Locate the cell with the specified text and output its [X, Y] center coordinate. 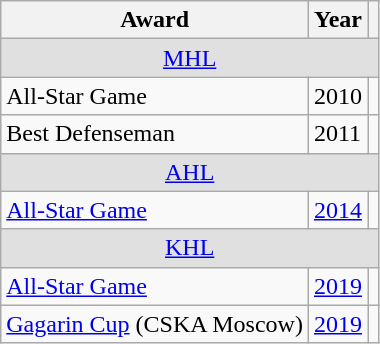
KHL [190, 248]
Best Defenseman [155, 134]
Gagarin Cup (CSKA Moscow) [155, 324]
2014 [338, 210]
2010 [338, 96]
AHL [190, 172]
MHL [190, 58]
2011 [338, 134]
Award [155, 20]
Year [338, 20]
